Output the (x, y) coordinate of the center of the cell containing the given text.  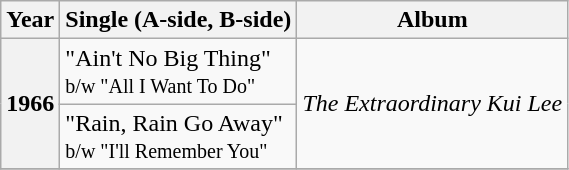
Single (A-side, B-side) (178, 20)
"Ain't No Big Thing"b/w "All I Want To Do" (178, 72)
The Extraordinary Kui Lee (432, 104)
Year (30, 20)
Album (432, 20)
1966 (30, 104)
"Rain, Rain Go Away"b/w "I'll Remember You" (178, 136)
